Determine the [X, Y] coordinate at the center of the cell enclosing the given text.  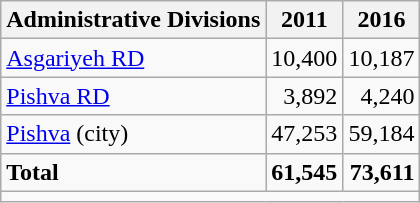
Asgariyeh RD [134, 58]
2011 [304, 20]
Total [134, 172]
2016 [382, 20]
10,187 [382, 58]
Pishva (city) [134, 134]
47,253 [304, 134]
Pishva RD [134, 96]
61,545 [304, 172]
73,611 [382, 172]
10,400 [304, 58]
3,892 [304, 96]
Administrative Divisions [134, 20]
59,184 [382, 134]
4,240 [382, 96]
